Detect which cell encompasses the target text, then output its (x, y) center coordinate. 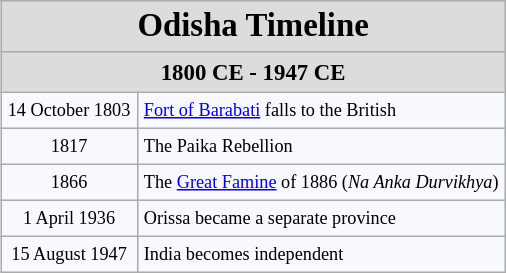
Odisha Timeline (253, 26)
The Great Famine of 1886 (Na Anka Durvikhya) (321, 182)
1800 CE - 1947 CE (253, 71)
The Paika Rebellion (321, 146)
1866 (69, 182)
14 October 1803 (69, 110)
1817 (69, 146)
15 August 1947 (69, 254)
India becomes independent (321, 254)
Fort of Barabati falls to the British (321, 110)
Orissa became a separate province (321, 218)
1 April 1936 (69, 218)
